Output the [x, y] coordinate of the center of the cell containing the given text.  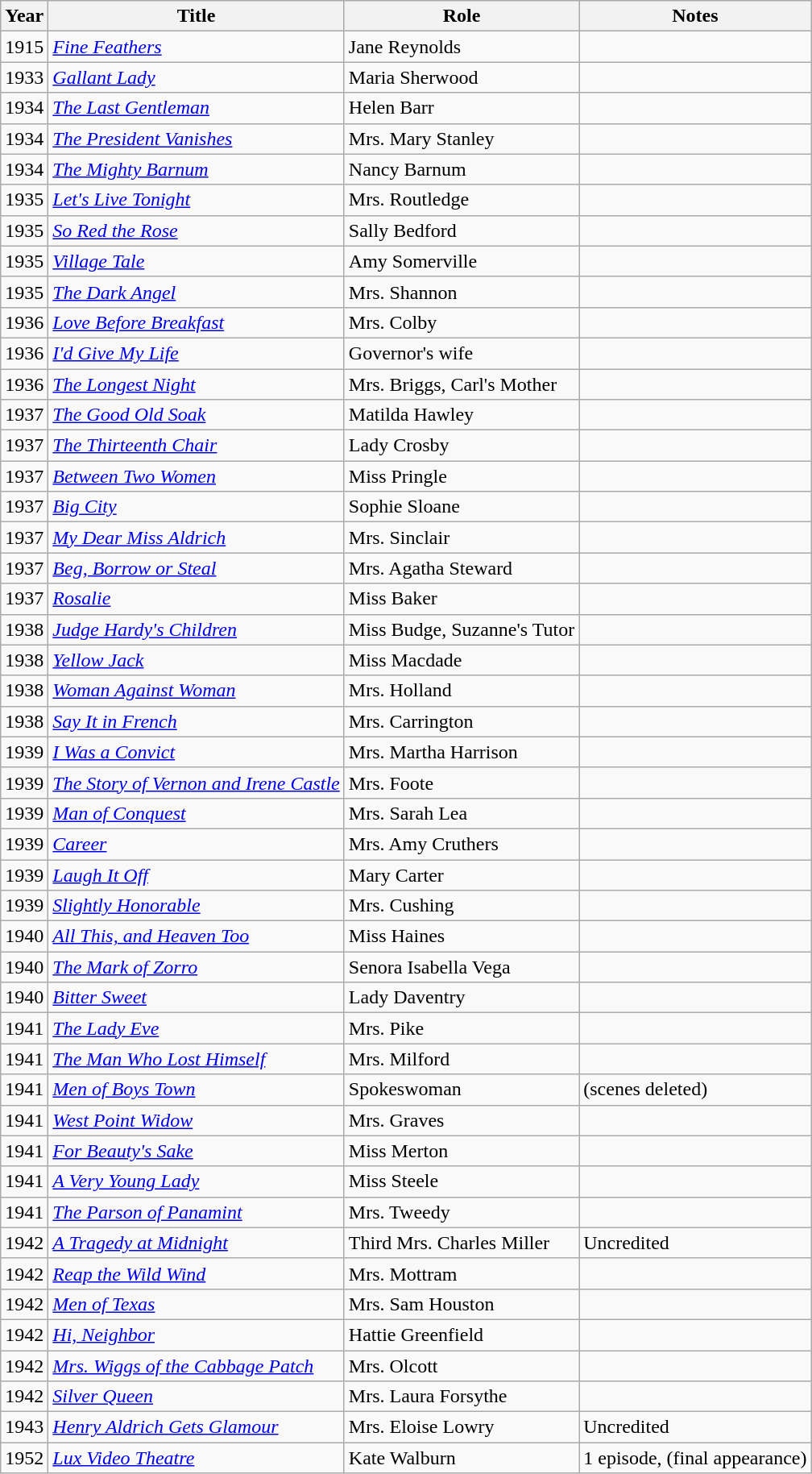
Rosalie [197, 599]
Mrs. Eloise Lowry [461, 1427]
Sally Bedford [461, 230]
Slightly Honorable [197, 906]
Silver Queen [197, 1397]
Village Tale [197, 261]
For Beauty's Sake [197, 1151]
The Story of Vernon and Irene Castle [197, 783]
Mrs. Cushing [461, 906]
Bitter Sweet [197, 998]
Mrs. Milford [461, 1059]
Mrs. Olcott [461, 1366]
Helen Barr [461, 108]
Mary Carter [461, 874]
Fine Feathers [197, 47]
Spokeswoman [461, 1090]
Beg, Borrow or Steal [197, 568]
Mrs. Martha Harrison [461, 752]
Mrs. Holland [461, 691]
The Man Who Lost Himself [197, 1059]
Miss Steele [461, 1181]
I Was a Convict [197, 752]
The Dark Angel [197, 292]
Mrs. Pike [461, 1028]
1933 [24, 77]
The Parson of Panamint [197, 1212]
The Mighty Barnum [197, 169]
The Last Gentleman [197, 108]
Third Mrs. Charles Miller [461, 1243]
Reap the Wild Wind [197, 1273]
Amy Somerville [461, 261]
Men of Texas [197, 1304]
Mrs. Sarah Lea [461, 813]
Mrs. Graves [461, 1120]
Mrs. Sam Houston [461, 1304]
Mrs. Agatha Steward [461, 568]
Henry Aldrich Gets Glamour [197, 1427]
Hattie Greenfield [461, 1335]
All This, and Heaven Too [197, 936]
Governor's wife [461, 353]
Laugh It Off [197, 874]
Mrs. Carrington [461, 721]
1 episode, (final appearance) [695, 1458]
1952 [24, 1458]
Mrs. Wiggs of the Cabbage Patch [197, 1366]
A Tragedy at Midnight [197, 1243]
Miss Haines [461, 936]
Mrs. Laura Forsythe [461, 1397]
Kate Walburn [461, 1458]
Mrs. Mary Stanley [461, 139]
Mrs. Amy Cruthers [461, 844]
Lady Crosby [461, 446]
Miss Macdade [461, 660]
(scenes deleted) [695, 1090]
Love Before Breakfast [197, 322]
Miss Budge, Suzanne's Tutor [461, 629]
Big City [197, 507]
Year [24, 16]
Between Two Women [197, 476]
Miss Baker [461, 599]
Mrs. Foote [461, 783]
Yellow Jack [197, 660]
Mrs. Briggs, Carl's Mother [461, 384]
Sophie Sloane [461, 507]
My Dear Miss Aldrich [197, 538]
The Mark of Zorro [197, 967]
The Good Old Soak [197, 415]
Miss Pringle [461, 476]
Say It in French [197, 721]
Senora Isabella Vega [461, 967]
The President Vanishes [197, 139]
The Longest Night [197, 384]
Mrs. Mottram [461, 1273]
Jane Reynolds [461, 47]
Judge Hardy's Children [197, 629]
Miss Merton [461, 1151]
Mrs. Routledge [461, 200]
Woman Against Woman [197, 691]
Men of Boys Town [197, 1090]
A Very Young Lady [197, 1181]
Matilda Hawley [461, 415]
Mrs. Sinclair [461, 538]
Title [197, 16]
Career [197, 844]
Let's Live Tonight [197, 200]
Man of Conquest [197, 813]
Nancy Barnum [461, 169]
The Lady Eve [197, 1028]
Mrs. Tweedy [461, 1212]
Hi, Neighbor [197, 1335]
Role [461, 16]
Mrs. Colby [461, 322]
Lady Daventry [461, 998]
Gallant Lady [197, 77]
1943 [24, 1427]
1915 [24, 47]
The Thirteenth Chair [197, 446]
West Point Widow [197, 1120]
Mrs. Shannon [461, 292]
So Red the Rose [197, 230]
Maria Sherwood [461, 77]
Lux Video Theatre [197, 1458]
Notes [695, 16]
I'd Give My Life [197, 353]
